Detect which cell encompasses the target text, then output its (X, Y) center coordinate. 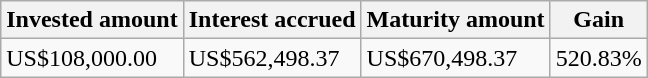
520.83% (598, 58)
Interest accrued (272, 20)
Maturity amount (456, 20)
Invested amount (92, 20)
US$108,000.00 (92, 58)
Gain (598, 20)
US$562,498.37 (272, 58)
US$670,498.37 (456, 58)
